Return the [X, Y] coordinate for the center point of the cell that contains the specified text.  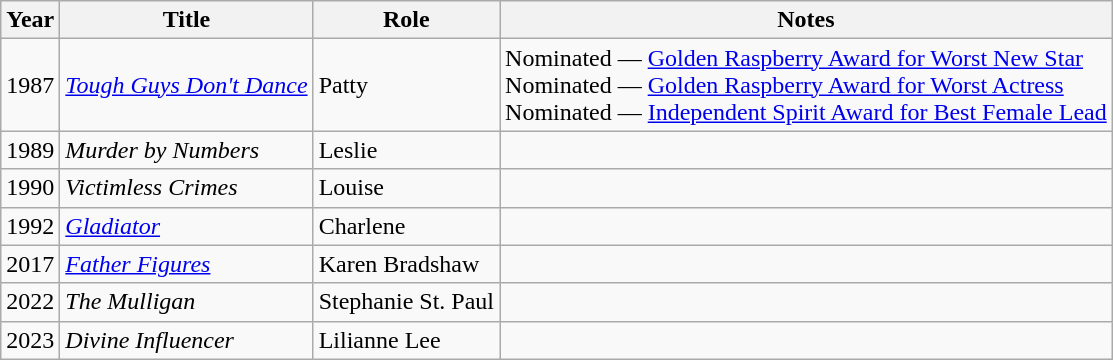
2017 [30, 264]
1987 [30, 85]
2023 [30, 340]
Gladiator [186, 226]
Divine Influencer [186, 340]
Patty [406, 85]
2022 [30, 302]
Murder by Numbers [186, 150]
Louise [406, 188]
The Mulligan [186, 302]
Role [406, 20]
Notes [806, 20]
Karen Bradshaw [406, 264]
1992 [30, 226]
Father Figures [186, 264]
Tough Guys Don't Dance [186, 85]
Title [186, 20]
Charlene [406, 226]
Stephanie St. Paul [406, 302]
1990 [30, 188]
Leslie [406, 150]
Victimless Crimes [186, 188]
1989 [30, 150]
Lilianne Lee [406, 340]
Year [30, 20]
